Provide the (x, y) coordinate of the cell's center where the given text is located.  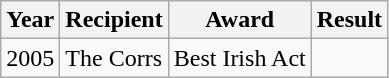
The Corrs (114, 58)
2005 (30, 58)
Year (30, 20)
Recipient (114, 20)
Result (349, 20)
Best Irish Act (240, 58)
Award (240, 20)
